Detect which cell encompasses the target text, then output its (X, Y) center coordinate. 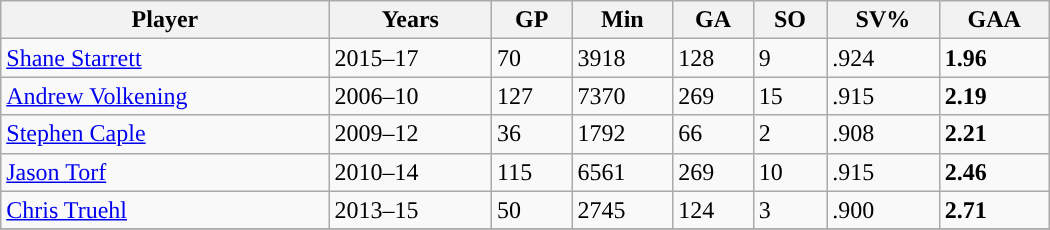
10 (790, 172)
124 (713, 210)
Chris Truehl (165, 210)
Stephen Caple (165, 134)
Player (165, 20)
2013–15 (410, 210)
7370 (622, 96)
1.96 (994, 58)
2 (790, 134)
SO (790, 20)
9 (790, 58)
2745 (622, 210)
70 (532, 58)
2.46 (994, 172)
3918 (622, 58)
15 (790, 96)
Min (622, 20)
GAA (994, 20)
GP (532, 20)
2015–17 (410, 58)
3 (790, 210)
Andrew Volkening (165, 96)
.900 (883, 210)
127 (532, 96)
GA (713, 20)
6561 (622, 172)
36 (532, 134)
.908 (883, 134)
50 (532, 210)
115 (532, 172)
66 (713, 134)
2.19 (994, 96)
Jason Torf (165, 172)
2009–12 (410, 134)
2010–14 (410, 172)
2006–10 (410, 96)
128 (713, 58)
2.21 (994, 134)
1792 (622, 134)
Years (410, 20)
2.71 (994, 210)
SV% (883, 20)
.924 (883, 58)
Shane Starrett (165, 58)
